Scan for the cell matching the given text and deliver its (x, y) coordinate at center. 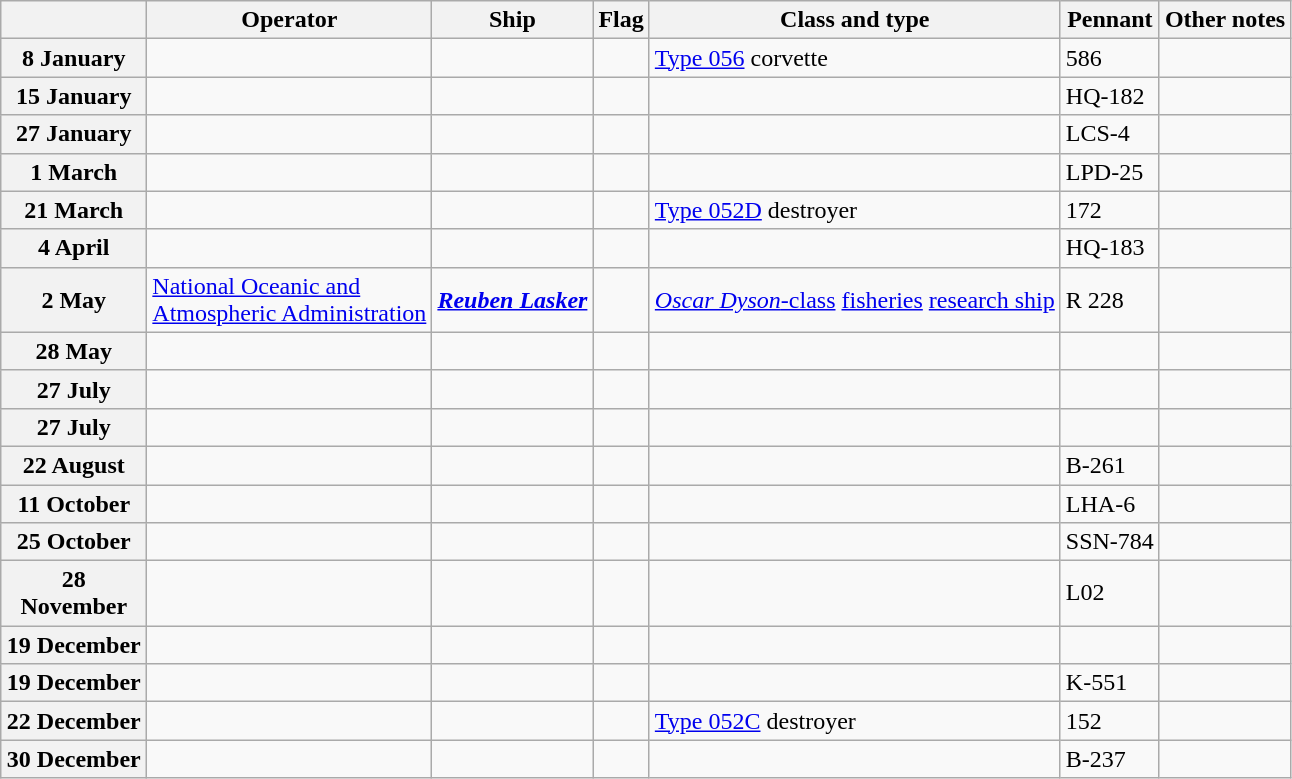
Reuben Lasker (512, 300)
28 May (74, 351)
B-261 (1110, 465)
K-551 (1110, 683)
586 (1110, 58)
HQ-182 (1110, 96)
1 March (74, 172)
4 April (74, 248)
8 January (74, 58)
30 December (74, 759)
2 May (74, 300)
28 November (74, 594)
SSN-784 (1110, 542)
Oscar Dyson-class fisheries research ship (854, 300)
Pennant (1110, 20)
Class and type (854, 20)
Type 052D destroyer (854, 210)
22 August (74, 465)
Type 056 corvette (854, 58)
22 December (74, 721)
LPD-25 (1110, 172)
Ship (512, 20)
Other notes (1224, 20)
Type 052C destroyer (854, 721)
R 228 (1110, 300)
25 October (74, 542)
LHA-6 (1110, 503)
National Oceanic andAtmospheric Administration (290, 300)
152 (1110, 721)
LCS-4 (1110, 134)
HQ-183 (1110, 248)
11 October (74, 503)
27 January (74, 134)
15 January (74, 96)
L02 (1110, 594)
Operator (290, 20)
21 March (74, 210)
172 (1110, 210)
Flag (621, 20)
B-237 (1110, 759)
